Pinpoint the cell where the given text exists, returning its [x, y] midpoint coordinate. 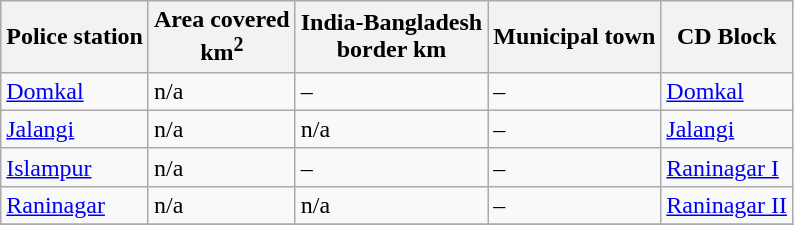
Raninagar [75, 205]
Area coveredkm2 [222, 37]
Raninagar I [727, 167]
India-Bangladesh border km [391, 37]
CD Block [727, 37]
Police station [75, 37]
Raninagar II [727, 205]
Islampur [75, 167]
Municipal town [574, 37]
